Provide the [X, Y] coordinate of the cell's center where the given text is located.  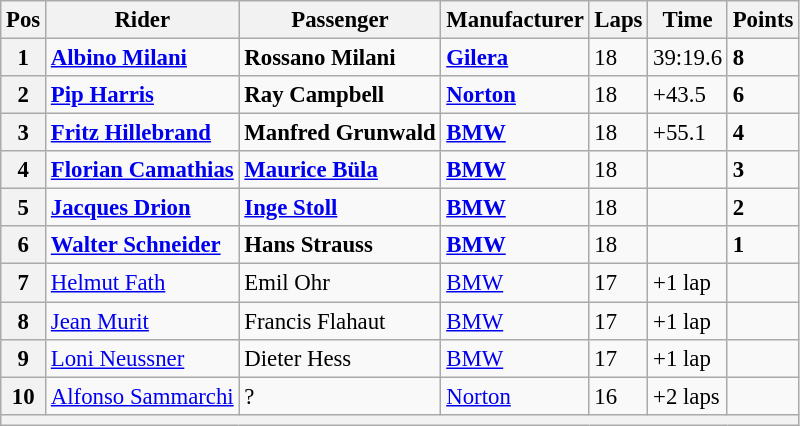
Laps [618, 20]
10 [24, 396]
Manfred Grunwald [340, 133]
Ray Campbell [340, 95]
Pos [24, 20]
Alfonso Sammarchi [143, 396]
Time [688, 20]
Jean Murit [143, 321]
+2 laps [688, 396]
Maurice Büla [340, 170]
Passenger [340, 20]
Helmut Fath [143, 283]
Florian Camathias [143, 170]
Jacques Drion [143, 208]
5 [24, 208]
+43.5 [688, 95]
Dieter Hess [340, 358]
Rider [143, 20]
Inge Stoll [340, 208]
Pip Harris [143, 95]
Walter Schneider [143, 245]
Albino Milani [143, 58]
Rossano Milani [340, 58]
+55.1 [688, 133]
39:19.6 [688, 58]
Loni Neussner [143, 358]
Hans Strauss [340, 245]
Emil Ohr [340, 283]
Francis Flahaut [340, 321]
7 [24, 283]
9 [24, 358]
Points [762, 20]
? [340, 396]
16 [618, 396]
Manufacturer [515, 20]
Fritz Hillebrand [143, 133]
Gilera [515, 58]
